Extract the [X, Y] coordinate from the center of the cell holding the provided text.  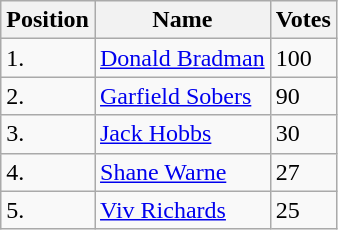
27 [303, 172]
Votes [303, 20]
4. [48, 172]
Garfield Sobers [182, 96]
3. [48, 134]
2. [48, 96]
5. [48, 210]
Viv Richards [182, 210]
Position [48, 20]
Donald Bradman [182, 58]
30 [303, 134]
Jack Hobbs [182, 134]
Name [182, 20]
25 [303, 210]
1. [48, 58]
90 [303, 96]
100 [303, 58]
Shane Warne [182, 172]
